Pinpoint the cell where the given text exists, returning its [x, y] midpoint coordinate. 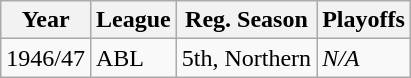
1946/47 [46, 58]
Playoffs [364, 20]
Year [46, 20]
League [133, 20]
5th, Northern [246, 58]
ABL [133, 58]
N/A [364, 58]
Reg. Season [246, 20]
